Pinpoint the cell where the given text exists, returning its [x, y] midpoint coordinate. 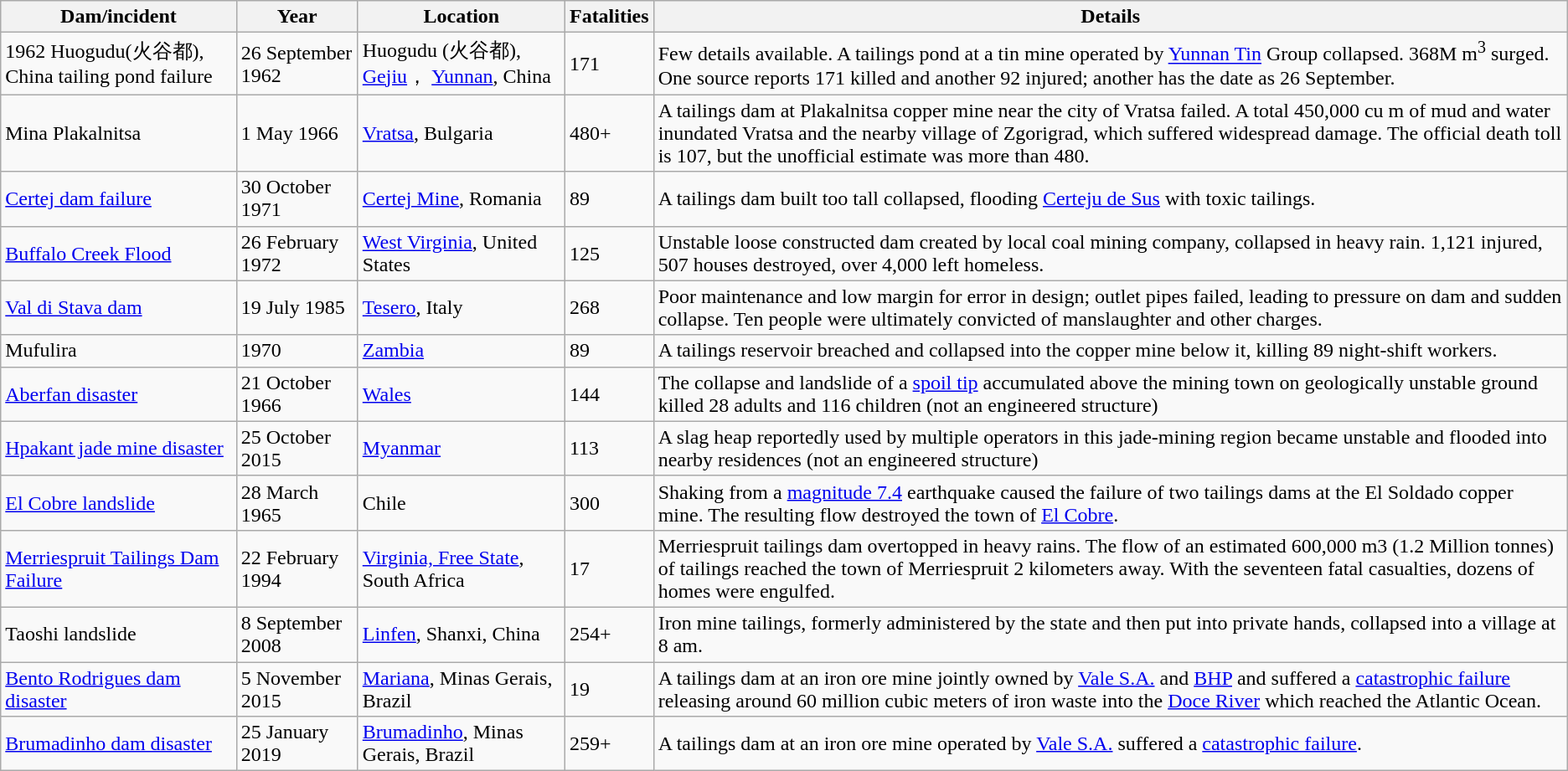
1962 Huogudu(火谷都), China tailing pond failure [119, 64]
113 [609, 449]
30 October 1971 [297, 199]
Iron mine tailings, formerly administered by the state and then put into private hands, collapsed into a village at 8 am. [1111, 635]
19 [609, 688]
26 February 1972 [297, 253]
Myanmar [461, 449]
Brumadinho dam disaster [119, 743]
8 September 2008 [297, 635]
Brumadinho, Minas Gerais, Brazil [461, 743]
El Cobre landslide [119, 502]
Huogudu (火谷都), Gejiu， Yunnan, China [461, 64]
144 [609, 393]
Virginia, Free State, South Africa [461, 568]
Tesero, Italy [461, 308]
A tailings reservoir breached and collapsed into the copper mine below it, killing 89 night-shift workers. [1111, 351]
Certej Mine, Romania [461, 199]
21 October 1966 [297, 393]
26 September 1962 [297, 64]
A tailings dam at an iron ore mine operated by Vale S.A. suffered a catastrophic failure. [1111, 743]
5 November 2015 [297, 688]
Zambia [461, 351]
Taoshi landslide [119, 635]
Merriespruit Tailings Dam Failure [119, 568]
268 [609, 308]
Linfen, Shanxi, China [461, 635]
254+ [609, 635]
259+ [609, 743]
19 July 1985 [297, 308]
125 [609, 253]
Bento Rodrigues dam disaster [119, 688]
25 January 2019 [297, 743]
Mariana, Minas Gerais, Brazil [461, 688]
Dam/incident [119, 17]
1970 [297, 351]
Certej dam failure [119, 199]
Val di Stava dam [119, 308]
17 [609, 568]
Aberfan disaster [119, 393]
Fatalities [609, 17]
480+ [609, 133]
1 May 1966 [297, 133]
Details [1111, 17]
300 [609, 502]
Buffalo Creek Flood [119, 253]
Year [297, 17]
171 [609, 64]
Wales [461, 393]
A tailings dam built too tall collapsed, flooding Certeju de Sus with toxic tailings. [1111, 199]
Chile [461, 502]
25 October 2015 [297, 449]
22 February 1994 [297, 568]
Hpakant jade mine disaster [119, 449]
Location [461, 17]
Mufulira [119, 351]
Mina Plakalnitsa [119, 133]
West Virginia, United States [461, 253]
28 March 1965 [297, 502]
Vratsa, Bulgaria [461, 133]
